Find where the given text appears and provide that cell's center as (X, Y) coordinate. 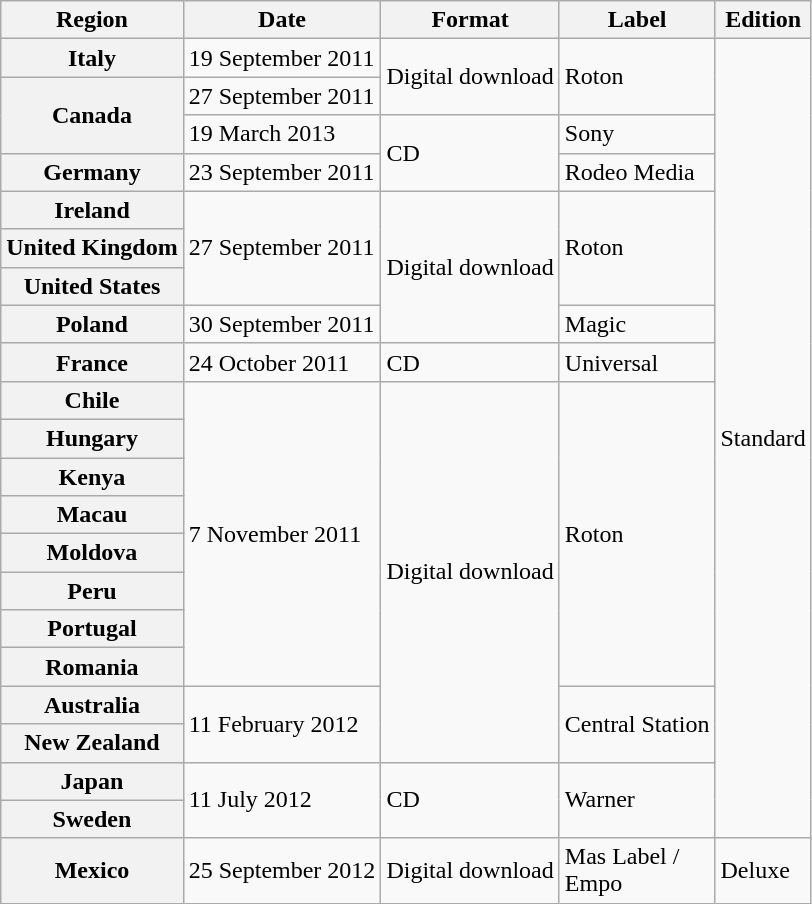
Universal (637, 362)
Sweden (92, 819)
Moldova (92, 553)
Mas Label / Empo (637, 870)
Ireland (92, 210)
Sony (637, 134)
11 July 2012 (282, 800)
24 October 2011 (282, 362)
11 February 2012 (282, 724)
Germany (92, 172)
Date (282, 20)
Magic (637, 324)
Kenya (92, 477)
Standard (763, 438)
France (92, 362)
7 November 2011 (282, 533)
Chile (92, 400)
Label (637, 20)
United Kingdom (92, 248)
30 September 2011 (282, 324)
Peru (92, 591)
Rodeo Media (637, 172)
United States (92, 286)
23 September 2011 (282, 172)
Italy (92, 58)
Portugal (92, 629)
Canada (92, 115)
Region (92, 20)
Macau (92, 515)
Romania (92, 667)
Warner (637, 800)
Hungary (92, 438)
Format (470, 20)
New Zealand (92, 743)
Deluxe (763, 870)
Australia (92, 705)
Central Station (637, 724)
Edition (763, 20)
25 September 2012 (282, 870)
19 September 2011 (282, 58)
19 March 2013 (282, 134)
Japan (92, 781)
Mexico (92, 870)
Poland (92, 324)
